Provide the (x, y) coordinate of the cell's center where the given text is located.  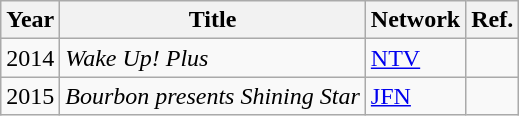
Network (415, 20)
Title (213, 20)
2015 (30, 96)
Wake Up! Plus (213, 58)
Bourbon presents Shining Star (213, 96)
Year (30, 20)
Ref. (492, 20)
JFN (415, 96)
NTV (415, 58)
2014 (30, 58)
